For the text-containing cell, return its midpoint in [X, Y] coordinate format. 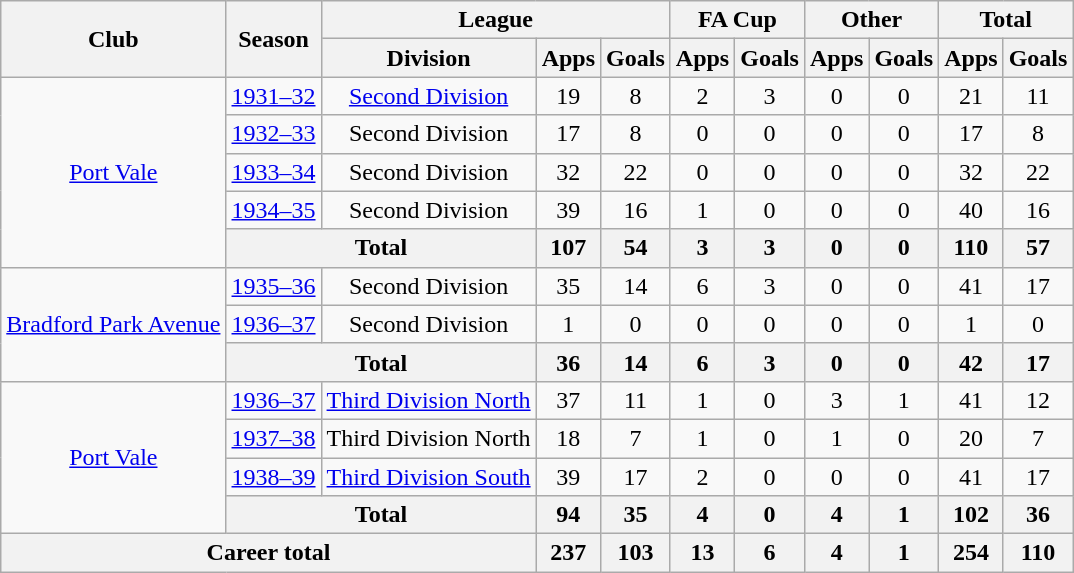
21 [971, 96]
FA Cup [737, 20]
Career total [268, 553]
1934–35 [274, 210]
1938–39 [274, 477]
103 [636, 553]
57 [1038, 248]
Other [871, 20]
19 [568, 96]
Bradford Park Avenue [114, 324]
Season [274, 39]
54 [636, 248]
107 [568, 248]
40 [971, 210]
102 [971, 515]
20 [971, 438]
League [496, 20]
Division [428, 58]
1933–34 [274, 172]
13 [702, 553]
1932–33 [274, 134]
12 [1038, 400]
237 [568, 553]
254 [971, 553]
1935–36 [274, 286]
94 [568, 515]
Club [114, 39]
Third Division South [428, 477]
1937–38 [274, 438]
18 [568, 438]
37 [568, 400]
42 [971, 362]
1931–32 [274, 96]
